Return (X, Y) of the center of cell containing provided text 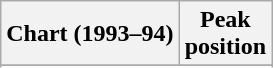
Peakposition (225, 34)
Chart (1993–94) (90, 34)
